Return the (x, y) coordinate for the center point of the cell that contains the specified text.  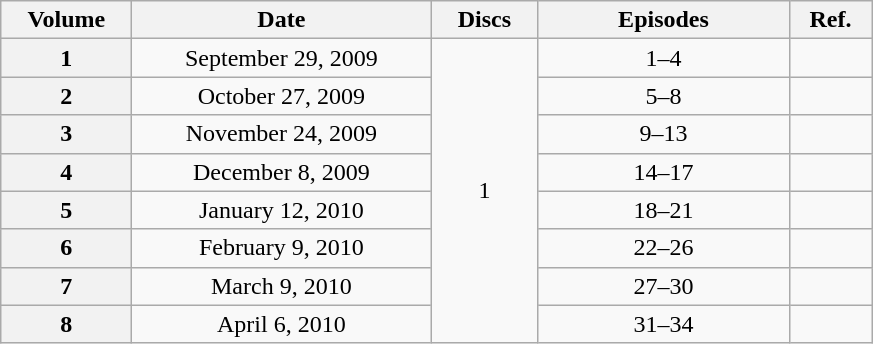
9–13 (664, 134)
December 8, 2009 (282, 172)
April 6, 2010 (282, 324)
22–26 (664, 248)
March 9, 2010 (282, 286)
September 29, 2009 (282, 58)
6 (66, 248)
January 12, 2010 (282, 210)
18–21 (664, 210)
October 27, 2009 (282, 96)
Ref. (830, 20)
Volume (66, 20)
2 (66, 96)
4 (66, 172)
Date (282, 20)
Discs (484, 20)
7 (66, 286)
27–30 (664, 286)
1–4 (664, 58)
14–17 (664, 172)
February 9, 2010 (282, 248)
31–34 (664, 324)
November 24, 2009 (282, 134)
8 (66, 324)
5–8 (664, 96)
3 (66, 134)
5 (66, 210)
Episodes (664, 20)
